Search for the cell housing the specified text and yield its [X, Y] center coordinate. 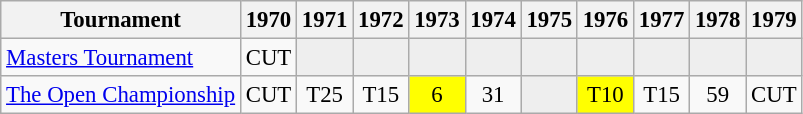
1979 [774, 20]
Masters Tournament [121, 58]
T25 [325, 95]
The Open Championship [121, 95]
1973 [437, 20]
1976 [605, 20]
1970 [268, 20]
1974 [493, 20]
1978 [718, 20]
1975 [549, 20]
6 [437, 95]
59 [718, 95]
1971 [325, 20]
T10 [605, 95]
1977 [661, 20]
Tournament [121, 20]
31 [493, 95]
1972 [381, 20]
